Capture the cell that displays the provided text and extract its [X, Y] central coordinate. 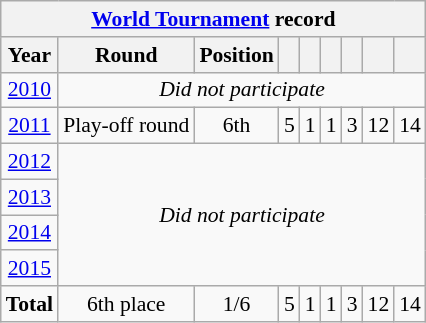
6th place [126, 304]
World Tournament record [214, 19]
2013 [30, 197]
Total [30, 304]
2014 [30, 233]
2012 [30, 162]
Play-off round [126, 126]
2011 [30, 126]
Year [30, 55]
Position [236, 55]
2010 [30, 90]
1/6 [236, 304]
2015 [30, 269]
Round [126, 55]
6th [236, 126]
